For the text-containing cell, return its midpoint in (X, Y) coordinate format. 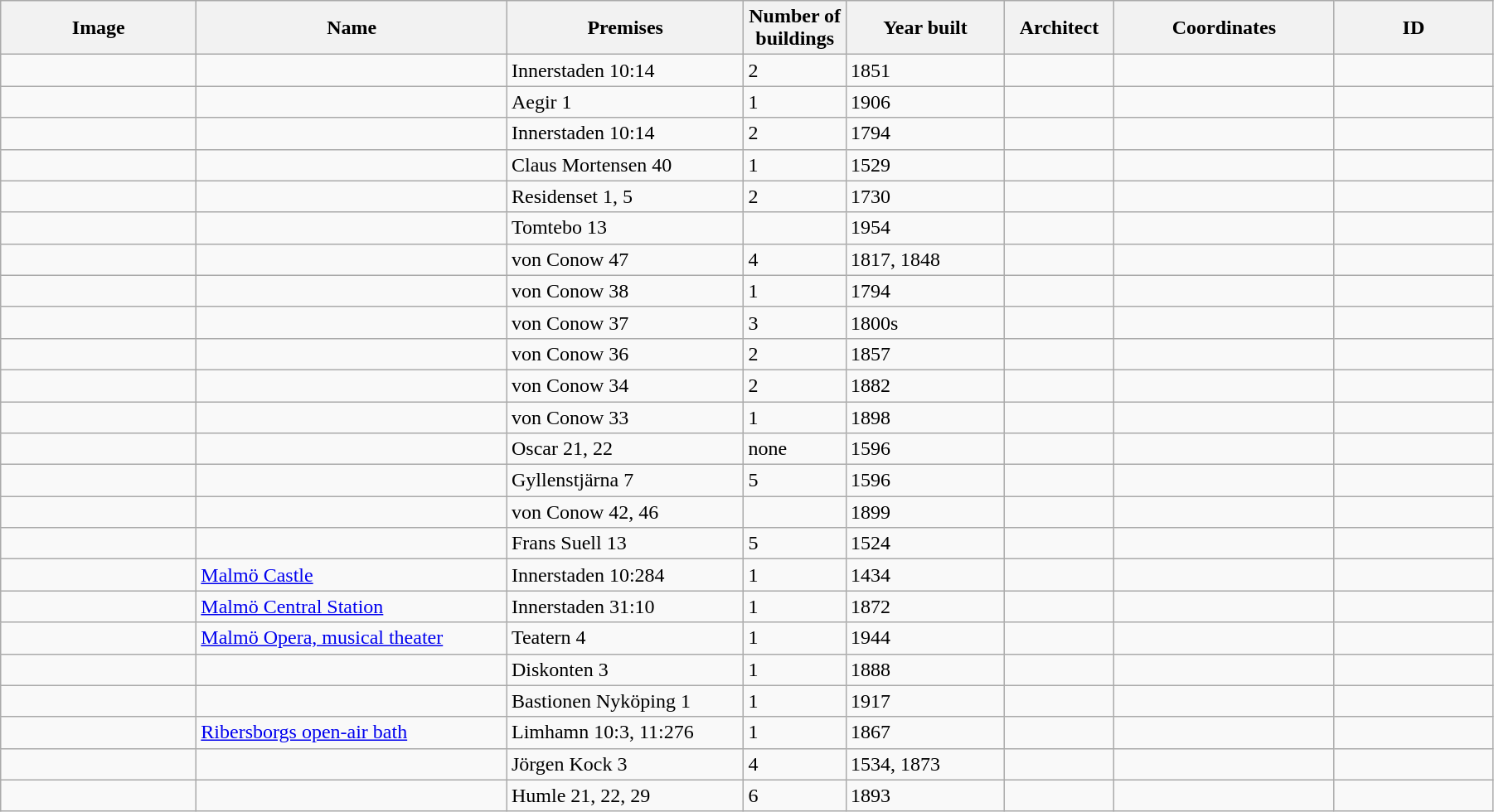
1434 (925, 575)
Innerstaden 10:284 (625, 575)
1534, 1873 (925, 764)
Frans Suell 13 (625, 544)
1851 (925, 70)
3 (795, 322)
Claus Mortensen 40 (625, 165)
von Conow 34 (625, 385)
1882 (925, 385)
6 (795, 795)
1917 (925, 701)
Malmö Castle (352, 575)
1899 (925, 512)
1817, 1848 (925, 259)
ID (1413, 28)
1867 (925, 732)
1800s (925, 322)
1857 (925, 354)
von Conow 47 (625, 259)
Image (99, 28)
1954 (925, 228)
Ribersborgs open-air bath (352, 732)
1906 (925, 102)
Humle 21, 22, 29 (625, 795)
Year built (925, 28)
none (795, 449)
Aegir 1 (625, 102)
von Conow 42, 46 (625, 512)
1529 (925, 165)
Jörgen Kock 3 (625, 764)
1898 (925, 417)
1944 (925, 638)
Name (352, 28)
von Conow 36 (625, 354)
Coordinates (1224, 28)
von Conow 33 (625, 417)
Malmö Central Station (352, 607)
Teatern 4 (625, 638)
Oscar 21, 22 (625, 449)
1888 (925, 669)
Architect (1060, 28)
Residenset 1, 5 (625, 196)
1872 (925, 607)
1893 (925, 795)
Bastionen Nyköping 1 (625, 701)
Limhamn 10:3, 11:276 (625, 732)
von Conow 37 (625, 322)
Premises (625, 28)
Tomtebo 13 (625, 228)
Innerstaden 31:10 (625, 607)
von Conow 38 (625, 291)
Number ofbuildings (795, 28)
1730 (925, 196)
Diskonten 3 (625, 669)
Gyllenstjärna 7 (625, 481)
1524 (925, 544)
Malmö Opera, musical theater (352, 638)
